Output the [x, y] coordinate of the center of the cell containing the given text.  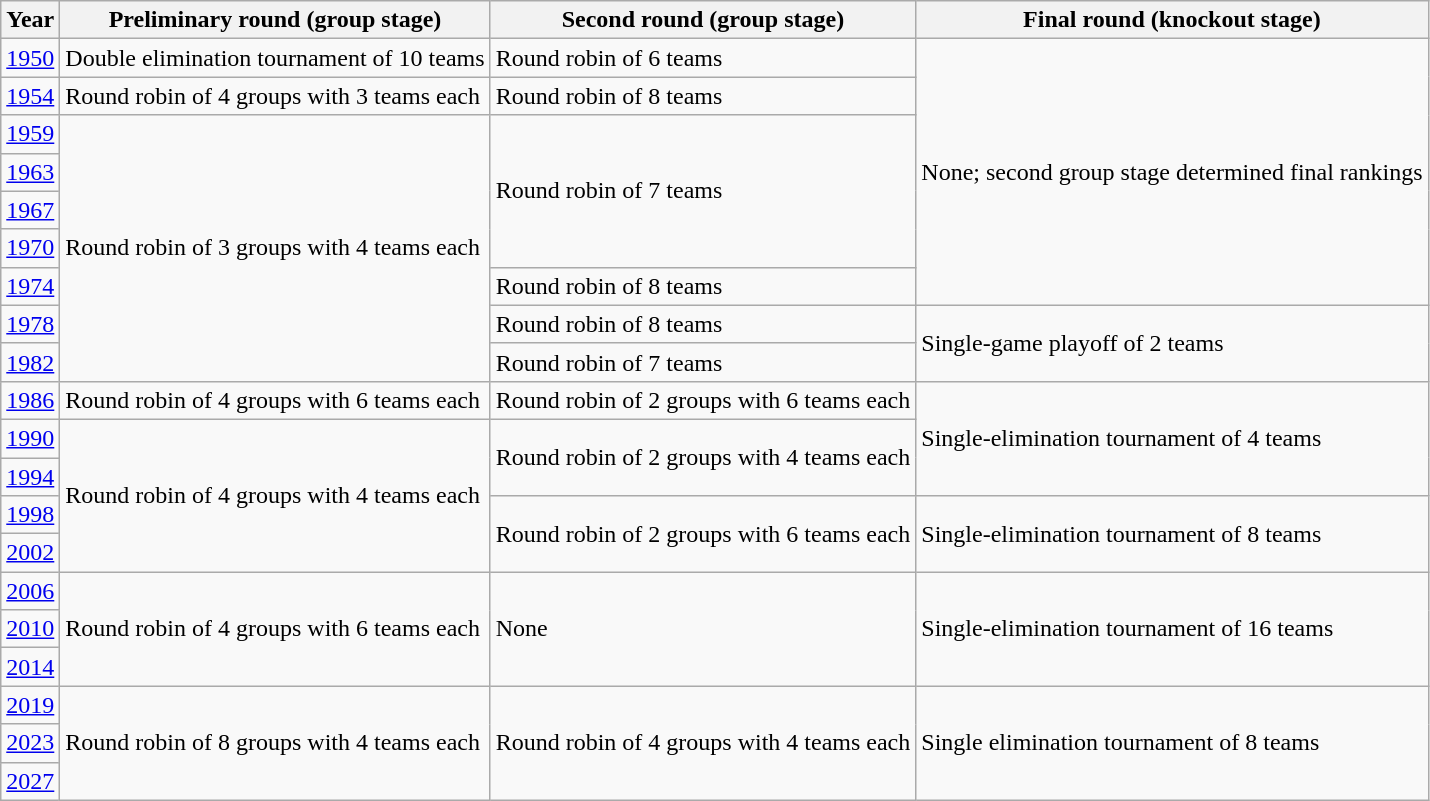
Final round (knockout stage) [1172, 20]
1950 [30, 58]
Single-game playoff of 2 teams [1172, 343]
2014 [30, 667]
1994 [30, 477]
1982 [30, 362]
1954 [30, 96]
Single-elimination tournament of 4 teams [1172, 438]
1986 [30, 400]
1970 [30, 248]
2019 [30, 705]
Double elimination tournament of 10 teams [275, 58]
Second round (group stage) [703, 20]
Year [30, 20]
Single-elimination tournament of 16 teams [1172, 629]
1967 [30, 210]
Round robin of 4 groups with 3 teams each [275, 96]
1998 [30, 515]
1978 [30, 324]
None; second group stage determined final rankings [1172, 172]
1959 [30, 134]
2002 [30, 553]
1974 [30, 286]
Single elimination tournament of 8 teams [1172, 743]
Round robin of 8 groups with 4 teams each [275, 743]
Round robin of 3 groups with 4 teams each [275, 248]
Preliminary round (group stage) [275, 20]
Round robin of 2 groups with 4 teams each [703, 457]
2006 [30, 591]
Single-elimination tournament of 8 teams [1172, 534]
None [703, 629]
2023 [30, 743]
2010 [30, 629]
1963 [30, 172]
Round robin of 6 teams [703, 58]
1990 [30, 438]
2027 [30, 781]
